Return the (X, Y) coordinate for the center point of the cell that contains the specified text.  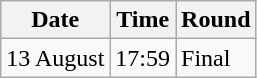
Final (216, 58)
17:59 (143, 58)
13 August (56, 58)
Date (56, 20)
Time (143, 20)
Round (216, 20)
